Search for the cell housing the specified text and yield its (X, Y) center coordinate. 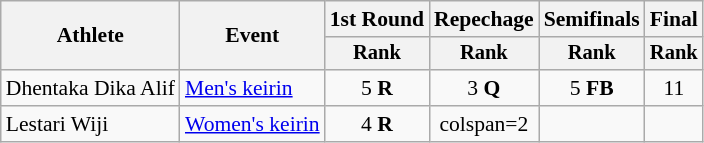
colspan=2 (484, 124)
Event (252, 36)
Athlete (90, 36)
Women's keirin (252, 124)
1st Round (377, 19)
Dhentaka Dika Alif (90, 88)
5 R (377, 88)
Semifinals (592, 19)
11 (674, 88)
4 R (377, 124)
5 FB (592, 88)
Final (674, 19)
3 Q (484, 88)
Lestari Wiji (90, 124)
Men's keirin (252, 88)
Repechage (484, 19)
